Return the (X, Y) coordinate for the center point of the cell that contains the specified text.  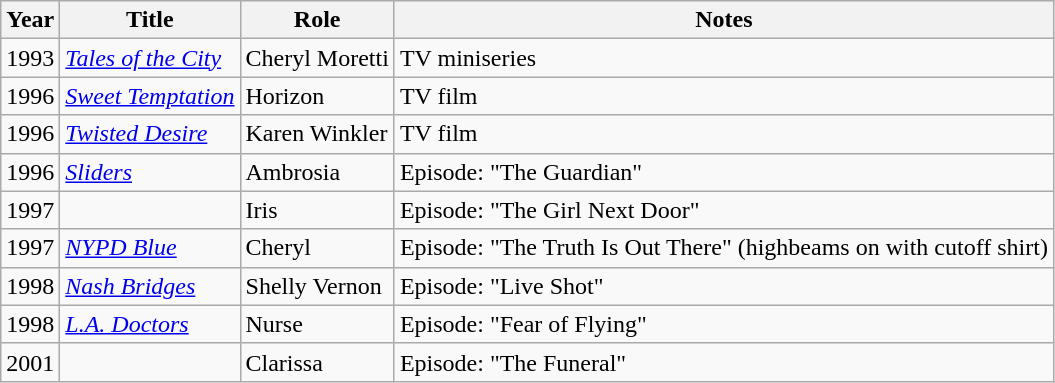
Cheryl (317, 248)
Cheryl Moretti (317, 58)
Episode: "Fear of Flying" (724, 324)
Nash Bridges (150, 286)
Shelly Vernon (317, 286)
Twisted Desire (150, 134)
Karen Winkler (317, 134)
Tales of the City (150, 58)
Nurse (317, 324)
Sweet Temptation (150, 96)
2001 (30, 362)
NYPD Blue (150, 248)
Episode: "The Guardian" (724, 172)
Sliders (150, 172)
Episode: "The Girl Next Door" (724, 210)
Horizon (317, 96)
Title (150, 20)
Clarissa (317, 362)
Notes (724, 20)
Episode: "Live Shot" (724, 286)
TV miniseries (724, 58)
1993 (30, 58)
Role (317, 20)
Episode: "The Truth Is Out There" (highbeams on with cutoff shirt) (724, 248)
Episode: "The Funeral" (724, 362)
L.A. Doctors (150, 324)
Ambrosia (317, 172)
Year (30, 20)
Iris (317, 210)
